Identify which cell holds the provided text, then report its [x, y] central coordinate. 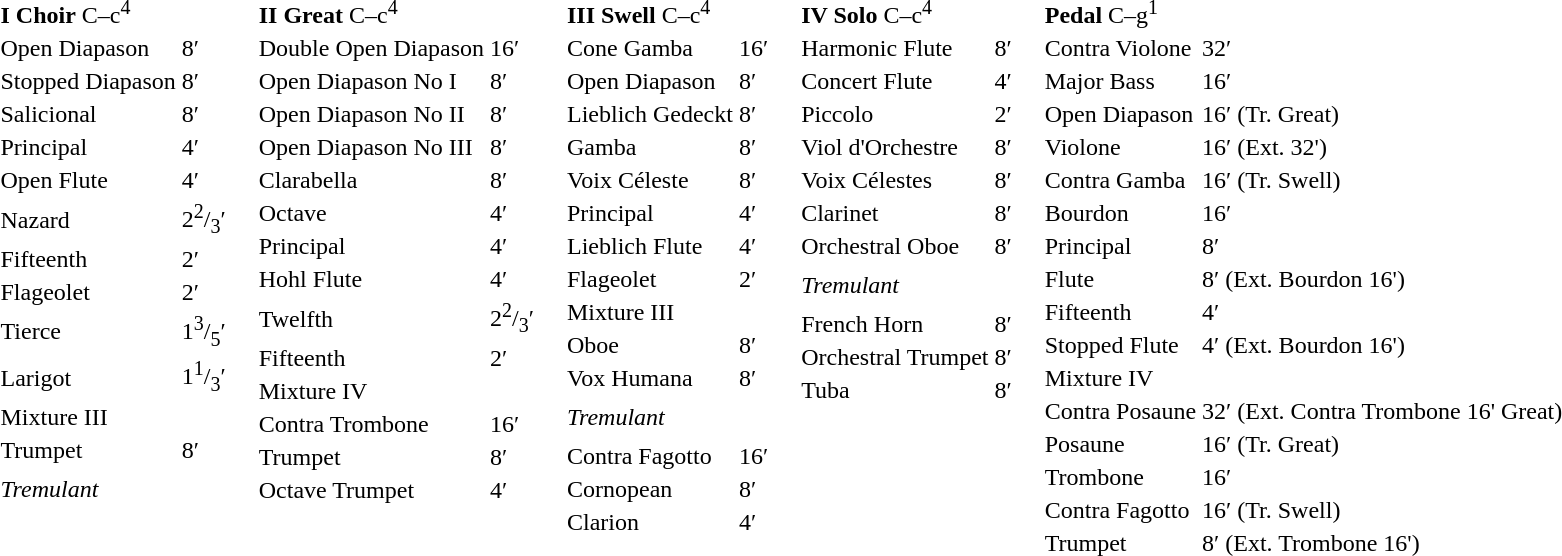
Trombone [1120, 477]
Stopped Flute [1120, 345]
Clarinet [895, 213]
Orchestral Oboe [895, 246]
13/5′ [204, 332]
Flute [1120, 279]
Contra Gamba [1120, 180]
Twelfth [371, 318]
Octave Trumpet [371, 490]
Open Diapason No I [371, 81]
Contra Violone [1120, 48]
Clarabella [371, 180]
Tuba [895, 390]
Oboe [650, 345]
Violone [1120, 147]
11/3′ [204, 378]
Double Open Diapason [371, 48]
French Horn [895, 324]
Cornopean [650, 489]
Concert Flute [895, 81]
Harmonic Flute [895, 48]
Vox Humana [650, 378]
Flageolet [650, 279]
Orchestral Trumpet [895, 357]
Open Diapason No III [371, 147]
Trumpet [371, 457]
Gamba [650, 147]
Piccolo [895, 114]
Lieblich Flute [650, 246]
Major Bass [1120, 81]
Hohl Flute [371, 279]
Contra Trombone [371, 424]
Voix Célestes [895, 180]
Octave [371, 213]
Posaune [1120, 444]
Viol d'Orchestre [895, 147]
Voix Céleste [650, 180]
Open Diapason No II [371, 114]
Lieblich Gedeckt [650, 114]
Cone Gamba [650, 48]
Bourdon [1120, 213]
Contra Posaune [1120, 411]
Clarion [650, 522]
Mixture III [650, 312]
